Output the [x, y] coordinate of the center of the cell containing the given text.  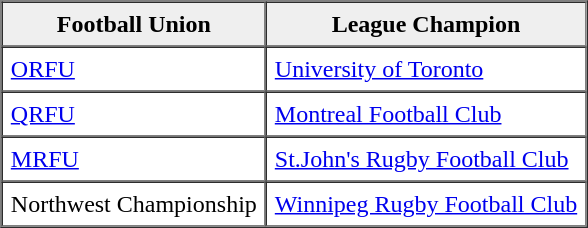
Northwest Championship [134, 204]
League Champion [426, 24]
University of Toronto [426, 68]
ORFU [134, 68]
Montreal Football Club [426, 114]
Winnipeg Rugby Football Club [426, 204]
Football Union [134, 24]
QRFU [134, 114]
St.John's Rugby Football Club [426, 158]
MRFU [134, 158]
